Output the (x, y) coordinate of the center of the cell containing the given text.  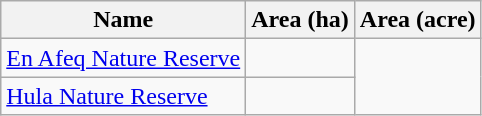
Area (ha) (300, 20)
Name (124, 20)
En Afeq Nature Reserve (124, 58)
Hula Nature Reserve (124, 96)
Area (acre) (418, 20)
